Scan for the cell matching the given text and deliver its (x, y) coordinate at center. 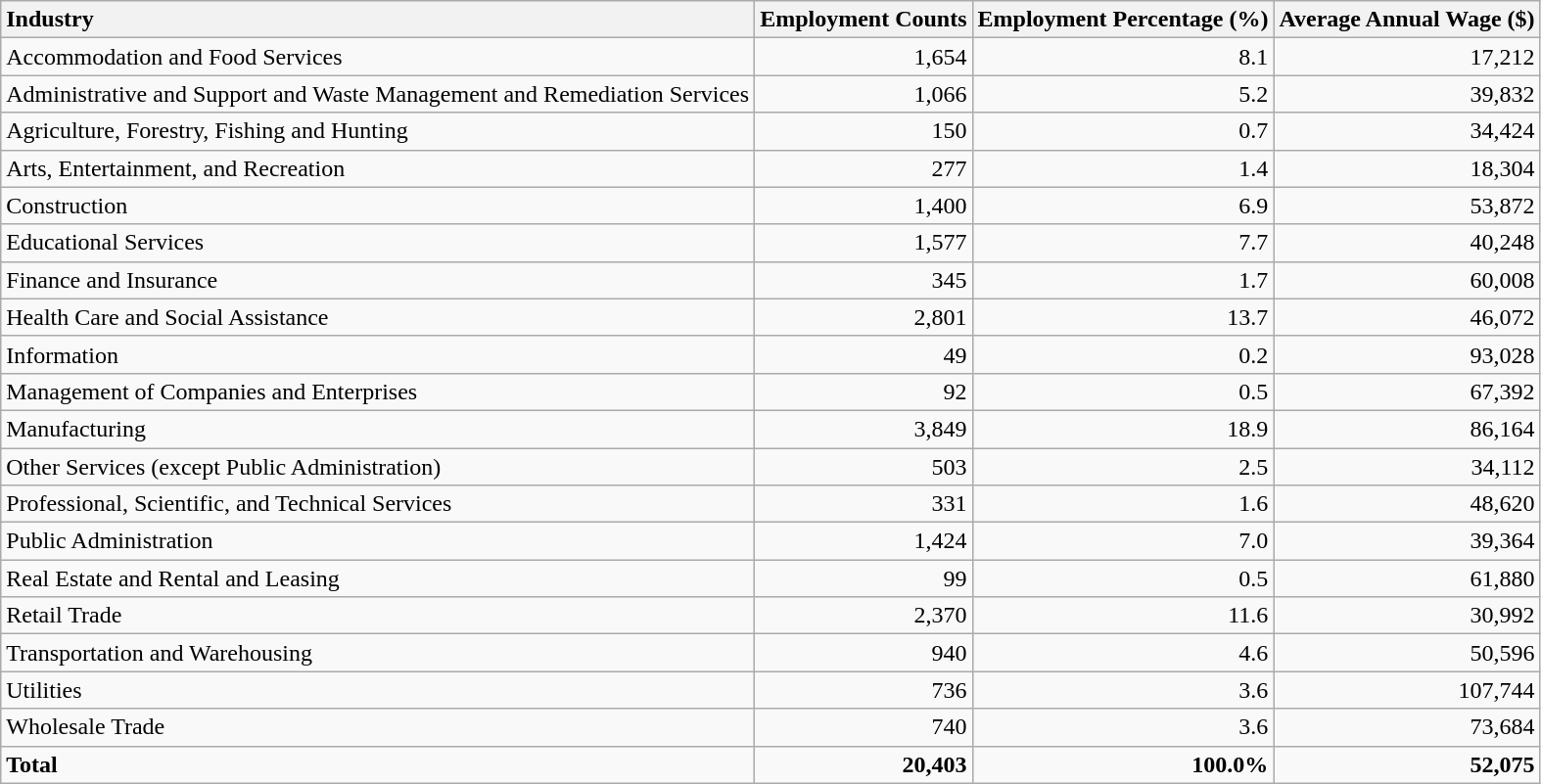
331 (864, 504)
1,424 (864, 541)
2.5 (1123, 467)
7.7 (1123, 243)
Utilities (378, 690)
30,992 (1407, 616)
Finance and Insurance (378, 280)
740 (864, 727)
2,801 (864, 317)
2,370 (864, 616)
Manufacturing (378, 429)
39,364 (1407, 541)
1.6 (1123, 504)
736 (864, 690)
5.2 (1123, 94)
46,072 (1407, 317)
92 (864, 392)
150 (864, 131)
11.6 (1123, 616)
53,872 (1407, 206)
1,577 (864, 243)
503 (864, 467)
1,066 (864, 94)
Retail Trade (378, 616)
Average Annual Wage ($) (1407, 20)
13.7 (1123, 317)
34,112 (1407, 467)
6.9 (1123, 206)
Construction (378, 206)
Transportation and Warehousing (378, 653)
0.7 (1123, 131)
39,832 (1407, 94)
99 (864, 578)
1,400 (864, 206)
34,424 (1407, 131)
Public Administration (378, 541)
Arts, Entertainment, and Recreation (378, 168)
Information (378, 354)
Professional, Scientific, and Technical Services (378, 504)
17,212 (1407, 57)
Real Estate and Rental and Leasing (378, 578)
Management of Companies and Enterprises (378, 392)
18,304 (1407, 168)
Industry (378, 20)
1.4 (1123, 168)
Accommodation and Food Services (378, 57)
1.7 (1123, 280)
Administrative and Support and Waste Management and Remediation Services (378, 94)
61,880 (1407, 578)
Other Services (except Public Administration) (378, 467)
Educational Services (378, 243)
20,403 (864, 764)
50,596 (1407, 653)
Employment Counts (864, 20)
Agriculture, Forestry, Fishing and Hunting (378, 131)
Total (378, 764)
52,075 (1407, 764)
18.9 (1123, 429)
277 (864, 168)
8.1 (1123, 57)
48,620 (1407, 504)
7.0 (1123, 541)
940 (864, 653)
40,248 (1407, 243)
67,392 (1407, 392)
93,028 (1407, 354)
Wholesale Trade (378, 727)
Employment Percentage (%) (1123, 20)
Health Care and Social Assistance (378, 317)
86,164 (1407, 429)
49 (864, 354)
100.0% (1123, 764)
107,744 (1407, 690)
73,684 (1407, 727)
4.6 (1123, 653)
1,654 (864, 57)
3,849 (864, 429)
0.2 (1123, 354)
345 (864, 280)
60,008 (1407, 280)
